Return [x, y] of the center of cell containing provided text 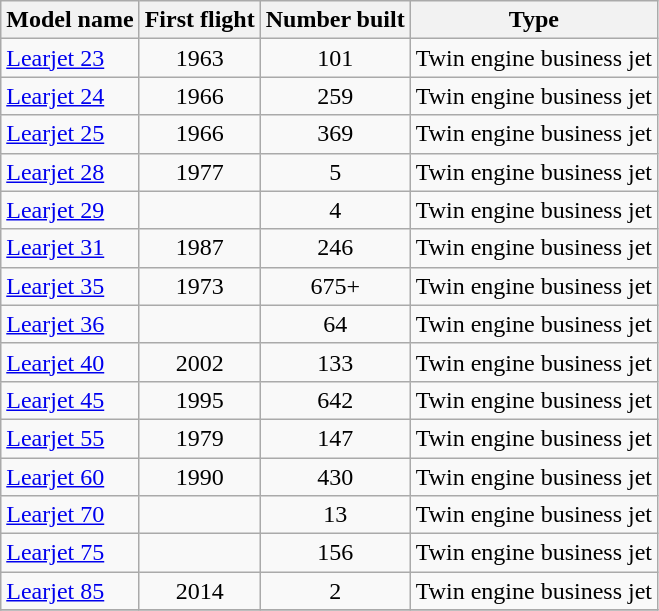
Learjet 31 [70, 248]
101 [335, 58]
1979 [200, 438]
133 [335, 362]
1963 [200, 58]
259 [335, 96]
156 [335, 553]
Learjet 35 [70, 286]
1987 [200, 248]
Learjet 55 [70, 438]
2014 [200, 591]
Learjet 24 [70, 96]
Learjet 28 [70, 172]
Learjet 25 [70, 134]
Learjet 85 [70, 591]
1977 [200, 172]
13 [335, 515]
Learjet 45 [70, 400]
1973 [200, 286]
Learjet 29 [70, 210]
5 [335, 172]
2 [335, 591]
Learjet 70 [70, 515]
Learjet 40 [70, 362]
675+ [335, 286]
430 [335, 477]
Learjet 23 [70, 58]
1990 [200, 477]
Type [534, 20]
Learjet 36 [70, 324]
64 [335, 324]
642 [335, 400]
369 [335, 134]
Model name [70, 20]
147 [335, 438]
1995 [200, 400]
Learjet 75 [70, 553]
Number built [335, 20]
2002 [200, 362]
246 [335, 248]
First flight [200, 20]
Learjet 60 [70, 477]
4 [335, 210]
